Output the (x, y) coordinate of the center of the cell containing the given text.  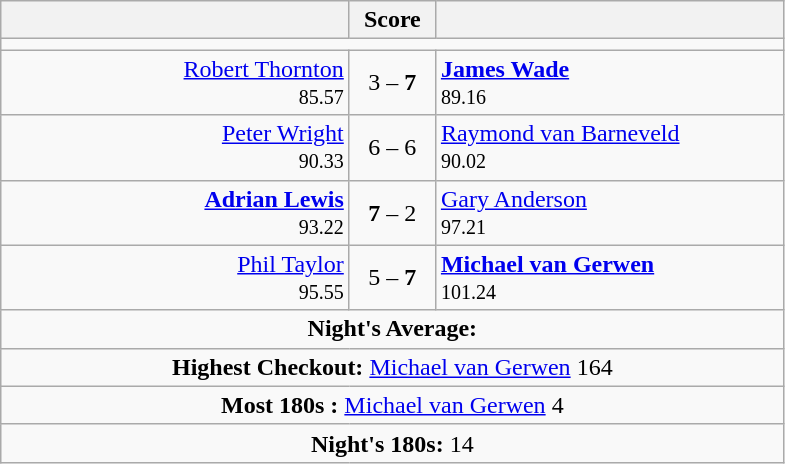
Score (392, 20)
Phil Taylor 95.55 (176, 278)
5 – 7 (392, 278)
Highest Checkout: Michael van Gerwen 164 (392, 367)
Raymond van Barneveld 90.02 (610, 148)
Peter Wright 90.33 (176, 148)
Most 180s : Michael van Gerwen 4 (392, 405)
7 – 2 (392, 212)
6 – 6 (392, 148)
Michael van Gerwen 101.24 (610, 278)
Night's Average: (392, 329)
Robert Thornton 85.57 (176, 82)
3 – 7 (392, 82)
James Wade 89.16 (610, 82)
Adrian Lewis 93.22 (176, 212)
Gary Anderson 97.21 (610, 212)
Night's 180s: 14 (392, 443)
